Search for the cell housing the specified text and yield its [X, Y] center coordinate. 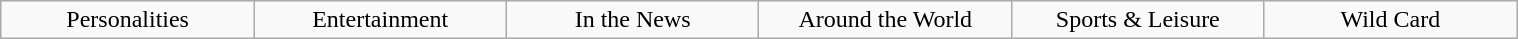
Entertainment [380, 20]
In the News [632, 20]
Sports & Leisure [1138, 20]
Wild Card [1390, 20]
Personalities [128, 20]
Around the World [886, 20]
